Pinpoint the cell where the given text exists, returning its (x, y) midpoint coordinate. 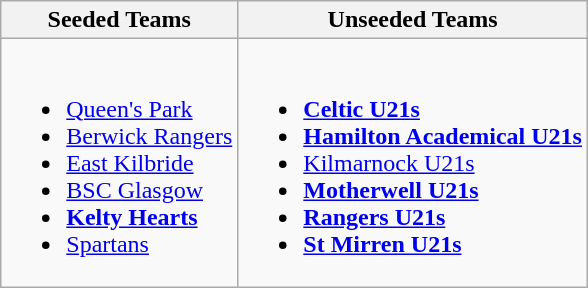
Queen's ParkBerwick RangersEast KilbrideBSC GlasgowKelty HeartsSpartans (120, 163)
Unseeded Teams (413, 20)
Celtic U21sHamilton Academical U21sKilmarnock U21sMotherwell U21sRangers U21sSt Mirren U21s (413, 163)
Seeded Teams (120, 20)
